Capture the cell that displays the provided text and extract its (X, Y) central coordinate. 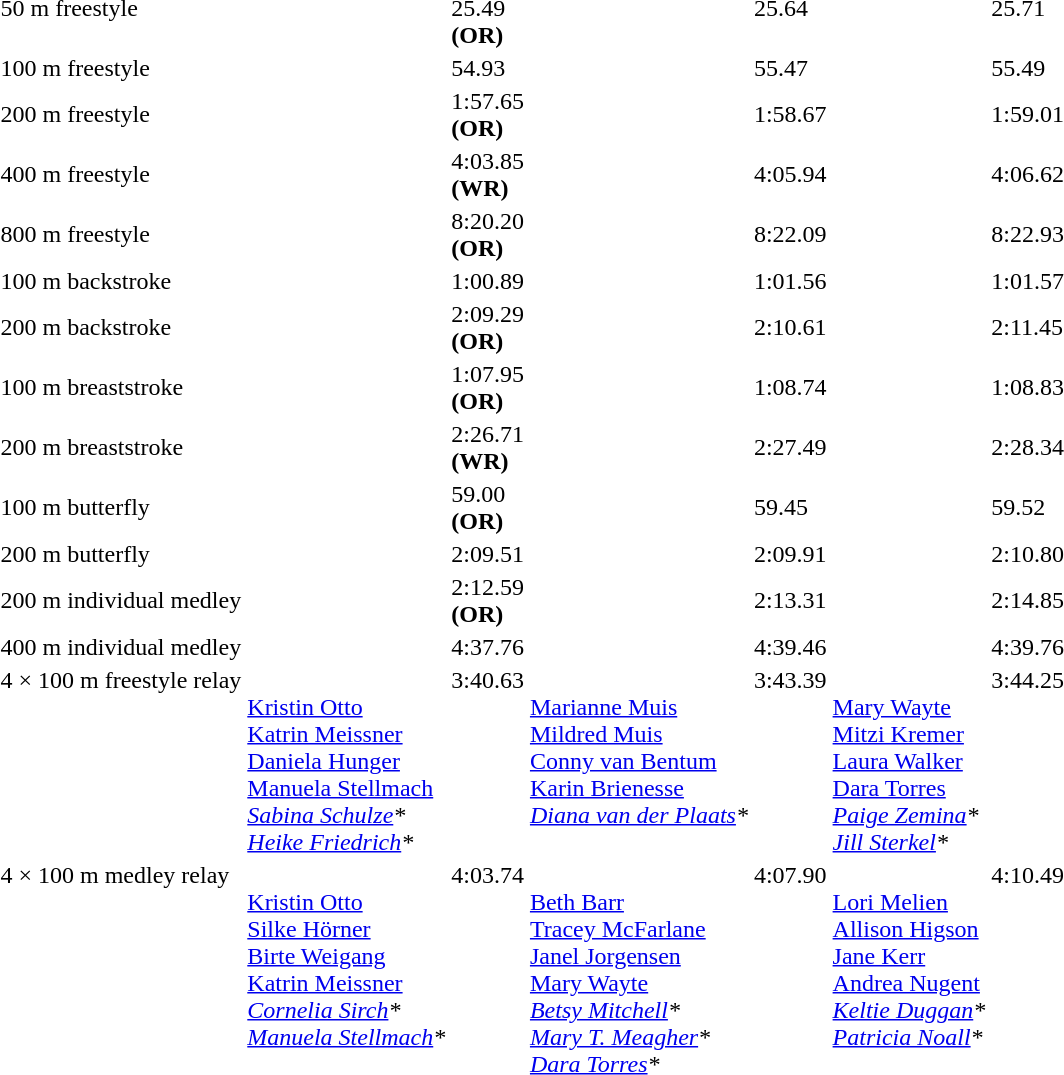
2:09.91 (790, 554)
1:01.56 (790, 281)
59.00 (OR) (488, 508)
8:22.09 (790, 234)
1:58.67 (790, 114)
Kristin Otto Katrin Meissner Daniela Hunger Manuela Stellmach Sabina Schulze* Heike Friedrich* (346, 761)
1:07.95 (OR) (488, 388)
1:00.89 (488, 281)
2:26.71 (WR) (488, 448)
54.93 (488, 68)
1:08.74 (790, 388)
8:20.20 (OR) (488, 234)
4:37.76 (488, 647)
4:05.94 (790, 174)
2:27.49 (790, 448)
3:40.63 (488, 761)
4:39.46 (790, 647)
55.47 (790, 68)
2:09.29 (OR) (488, 328)
4:03.85 (WR) (488, 174)
3:43.39 (790, 761)
59.45 (790, 508)
2:10.61 (790, 328)
Mary Wayte Mitzi Kremer Laura Walker Dara Torres Paige Zemina* Jill Sterkel* (909, 761)
2:09.51 (488, 554)
Marianne Muis Mildred Muis Conny van Bentum Karin Brienesse Diana van der Plaats* (638, 761)
1:57.65 (OR) (488, 114)
2:12.59 (OR) (488, 600)
2:13.31 (790, 600)
